For the text-containing cell, return its midpoint in [x, y] coordinate format. 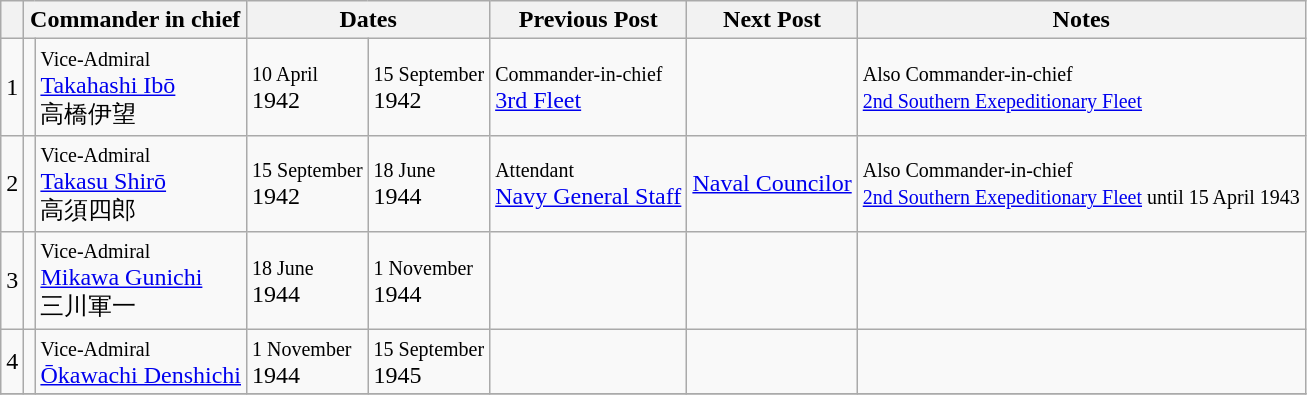
Vice-AdmiralTakahashi Ibō高橋伊望 [141, 88]
Commander-in-chief3rd Fleet [588, 88]
Vice-AdmiralŌkawachi Denshichi [141, 360]
Notes [1081, 20]
15 September1945 [429, 360]
1 [12, 88]
4 [12, 360]
2 [12, 184]
3 [12, 280]
Naval Councilor [772, 184]
Also Commander-in-chief2nd Southern Exepeditionary Fleet until 15 April 1943 [1081, 184]
Dates [368, 20]
Vice-AdmiralTakasu Shirō高須四郎 [141, 184]
Vice-AdmiralMikawa Gunichi三川軍一 [141, 280]
Previous Post [588, 20]
Next Post [772, 20]
10 April1942 [308, 88]
Also Commander-in-chief2nd Southern Exepeditionary Fleet [1081, 88]
AttendantNavy General Staff [588, 184]
Commander in chief [136, 20]
